Return (X, Y) of the center of cell containing provided text 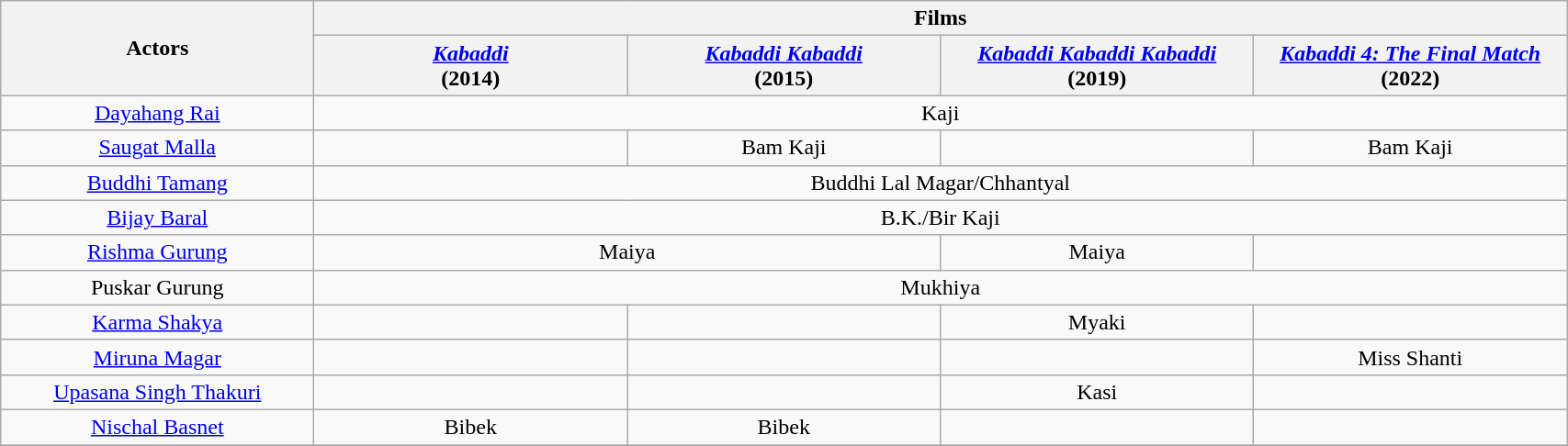
Buddhi Tamang (158, 183)
Kabaddi 4: The Final Match (2022) (1411, 66)
Kabaddi Kabaddi Kabaddi (2019) (1097, 66)
Bijay Baral (158, 217)
Upasana Singh Thakuri (158, 392)
Buddhi Lal Magar/Chhantyal (941, 183)
Myaki (1097, 322)
Karma Shakya (158, 322)
Rishma Gurung (158, 252)
Dayahang Rai (158, 113)
Puskar Gurung (158, 287)
Kasi (1097, 392)
Kabaddi Kabaddi (2015) (784, 66)
Saugat Malla (158, 148)
B.K./Bir Kaji (941, 217)
Mukhiya (941, 287)
Actors (158, 48)
Films (941, 18)
Kabaddi (2014) (470, 66)
Miss Shanti (1411, 357)
Miruna Magar (158, 357)
Kaji (941, 113)
Nischal Basnet (158, 427)
